Locate the cell with the specified text and output its (X, Y) center coordinate. 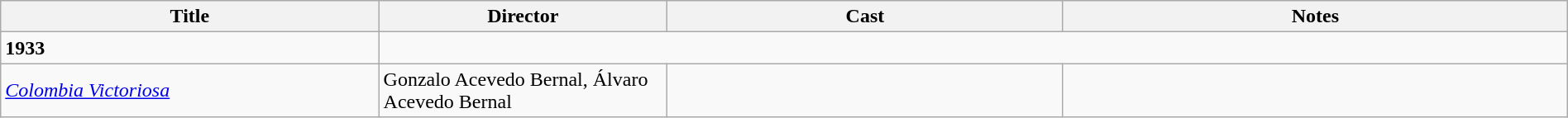
Cast (865, 17)
1933 (190, 48)
Colombia Victoriosa (190, 91)
Notes (1315, 17)
Title (190, 17)
Gonzalo Acevedo Bernal, Álvaro Acevedo Bernal (523, 91)
Director (523, 17)
